Return (X, Y) of the center of cell containing provided text 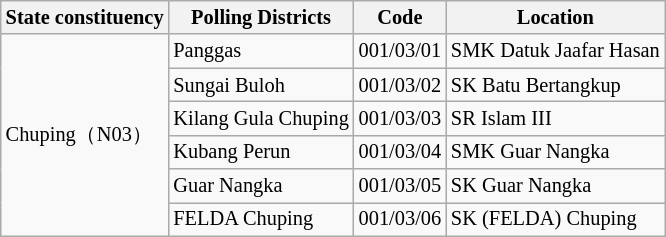
Polling Districts (260, 17)
Chuping（N03） (85, 135)
Guar Nangka (260, 186)
SK Batu Bertangkup (556, 85)
Code (400, 17)
001/03/06 (400, 219)
SR Islam III (556, 118)
Panggas (260, 51)
Kubang Perun (260, 152)
SK (FELDA) Chuping (556, 219)
SMK Guar Nangka (556, 152)
FELDA Chuping (260, 219)
001/03/01 (400, 51)
Kilang Gula Chuping (260, 118)
State constituency (85, 17)
Location (556, 17)
001/03/04 (400, 152)
SMK Datuk Jaafar Hasan (556, 51)
001/03/03 (400, 118)
SK Guar Nangka (556, 186)
001/03/05 (400, 186)
001/03/02 (400, 85)
Sungai Buloh (260, 85)
